Scan for the cell matching the given text and deliver its [x, y] coordinate at center. 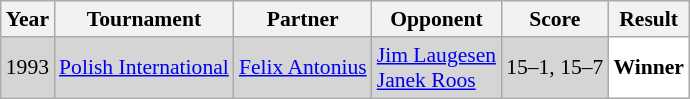
Score [554, 19]
Year [28, 19]
15–1, 15–7 [554, 68]
1993 [28, 68]
Winner [648, 68]
Result [648, 19]
Polish International [144, 68]
Tournament [144, 19]
Jim Laugesen Janek Roos [436, 68]
Opponent [436, 19]
Partner [303, 19]
Felix Antonius [303, 68]
